Locate the cell with the specified text and output its [x, y] center coordinate. 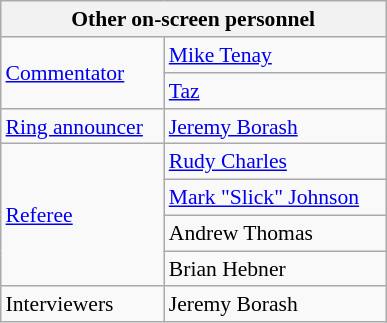
Interviewers [82, 304]
Taz [275, 91]
Rudy Charles [275, 162]
Other on-screen personnel [194, 19]
Mark "Slick" Johnson [275, 197]
Referee [82, 215]
Brian Hebner [275, 269]
Andrew Thomas [275, 233]
Mike Tenay [275, 55]
Commentator [82, 72]
Ring announcer [82, 126]
